Find where the given text appears and provide that cell's center as [x, y] coordinate. 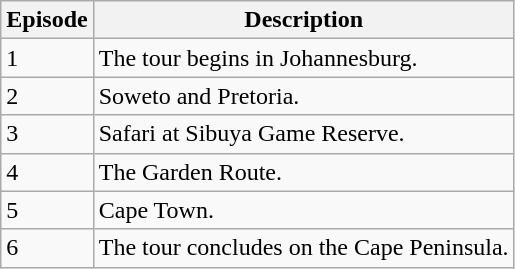
The tour begins in Johannesburg. [304, 58]
4 [47, 172]
The Garden Route. [304, 172]
Cape Town. [304, 210]
Episode [47, 20]
1 [47, 58]
Safari at Sibuya Game Reserve. [304, 134]
6 [47, 248]
Description [304, 20]
The tour concludes on the Cape Peninsula. [304, 248]
2 [47, 96]
Soweto and Pretoria. [304, 96]
3 [47, 134]
5 [47, 210]
